Output the [x, y] coordinate of the center of the cell containing the given text.  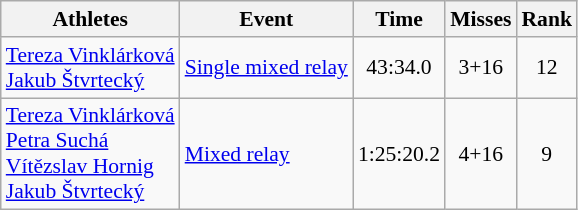
Tereza VinklárkováPetra SucháVítězslav HornigJakub Štvrtecký [90, 154]
Event [266, 19]
Mixed relay [266, 154]
43:34.0 [399, 68]
Time [399, 19]
Athletes [90, 19]
1:25:20.2 [399, 154]
12 [546, 68]
Rank [546, 19]
Misses [480, 19]
Tereza VinklárkováJakub Štvrtecký [90, 68]
3+16 [480, 68]
9 [546, 154]
4+16 [480, 154]
Single mixed relay [266, 68]
